Capture the cell that displays the provided text and extract its (X, Y) central coordinate. 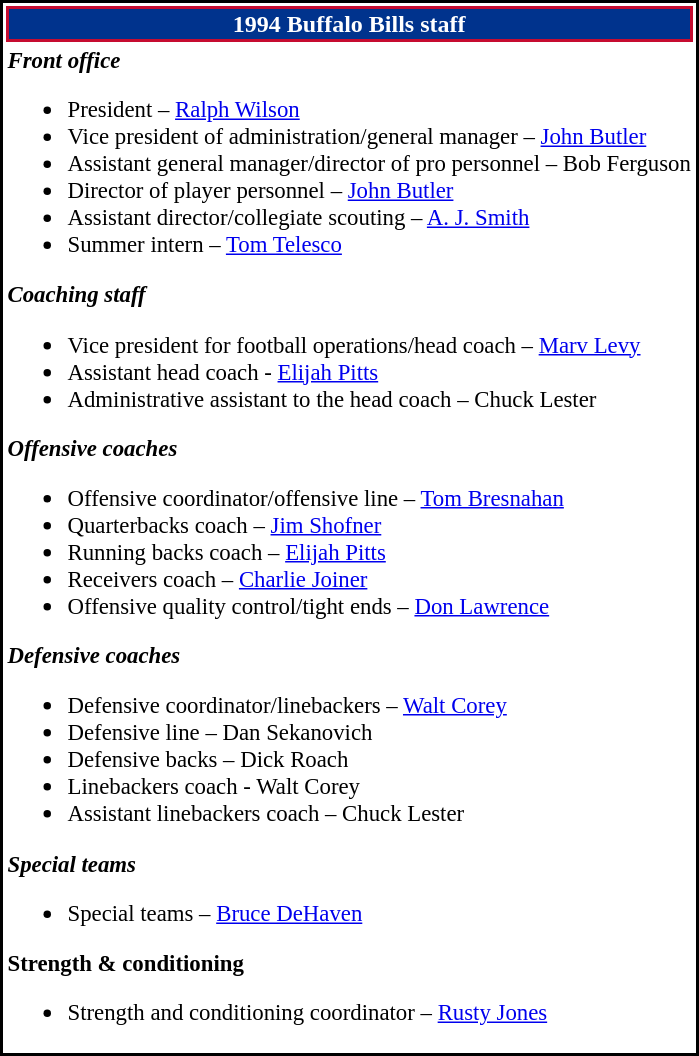
1994 Buffalo Bills staff (349, 24)
